Detect which cell encompasses the target text, then output its (x, y) center coordinate. 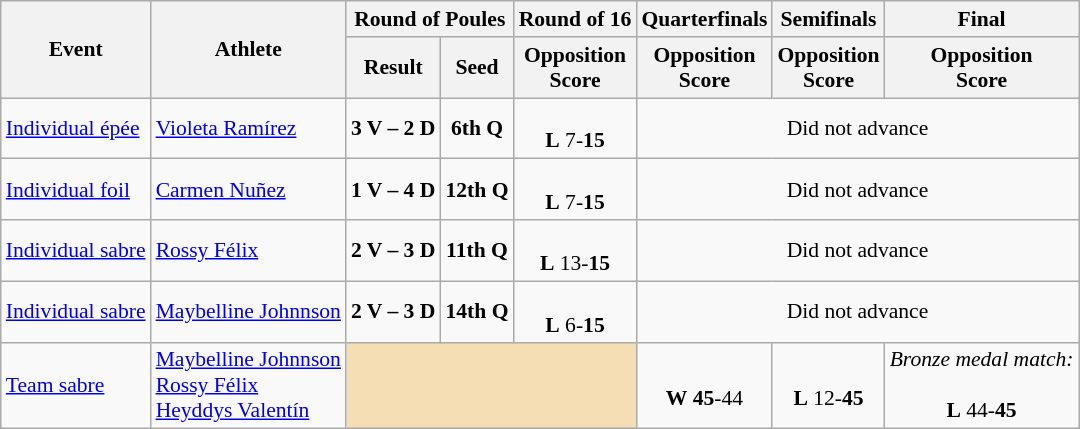
14th Q (476, 312)
Semifinals (828, 19)
L 12-45 (828, 386)
Event (76, 50)
Maybelline JohnnsonRossy FélixHeyddys Valentín (248, 386)
Athlete (248, 50)
W 45-44 (704, 386)
Violeta Ramírez (248, 128)
L 6-15 (576, 312)
Round of Poules (430, 19)
Result (393, 68)
Team sabre (76, 386)
6th Q (476, 128)
12th Q (476, 190)
Rossy Félix (248, 250)
Quarterfinals (704, 19)
Seed (476, 68)
Carmen Nuñez (248, 190)
Final (982, 19)
1 V – 4 D (393, 190)
Individual épée (76, 128)
L 13-15 (576, 250)
Individual foil (76, 190)
11th Q (476, 250)
Round of 16 (576, 19)
Bronze medal match:L 44-45 (982, 386)
Maybelline Johnnson (248, 312)
3 V – 2 D (393, 128)
